Determine the [x, y] coordinate at the center of the cell enclosing the given text.  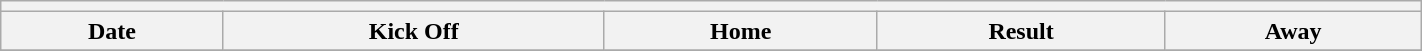
Away [1293, 31]
Home [740, 31]
Kick Off [414, 31]
Date [112, 31]
Result [1021, 31]
